Identify which cell holds the provided text, then report its (X, Y) central coordinate. 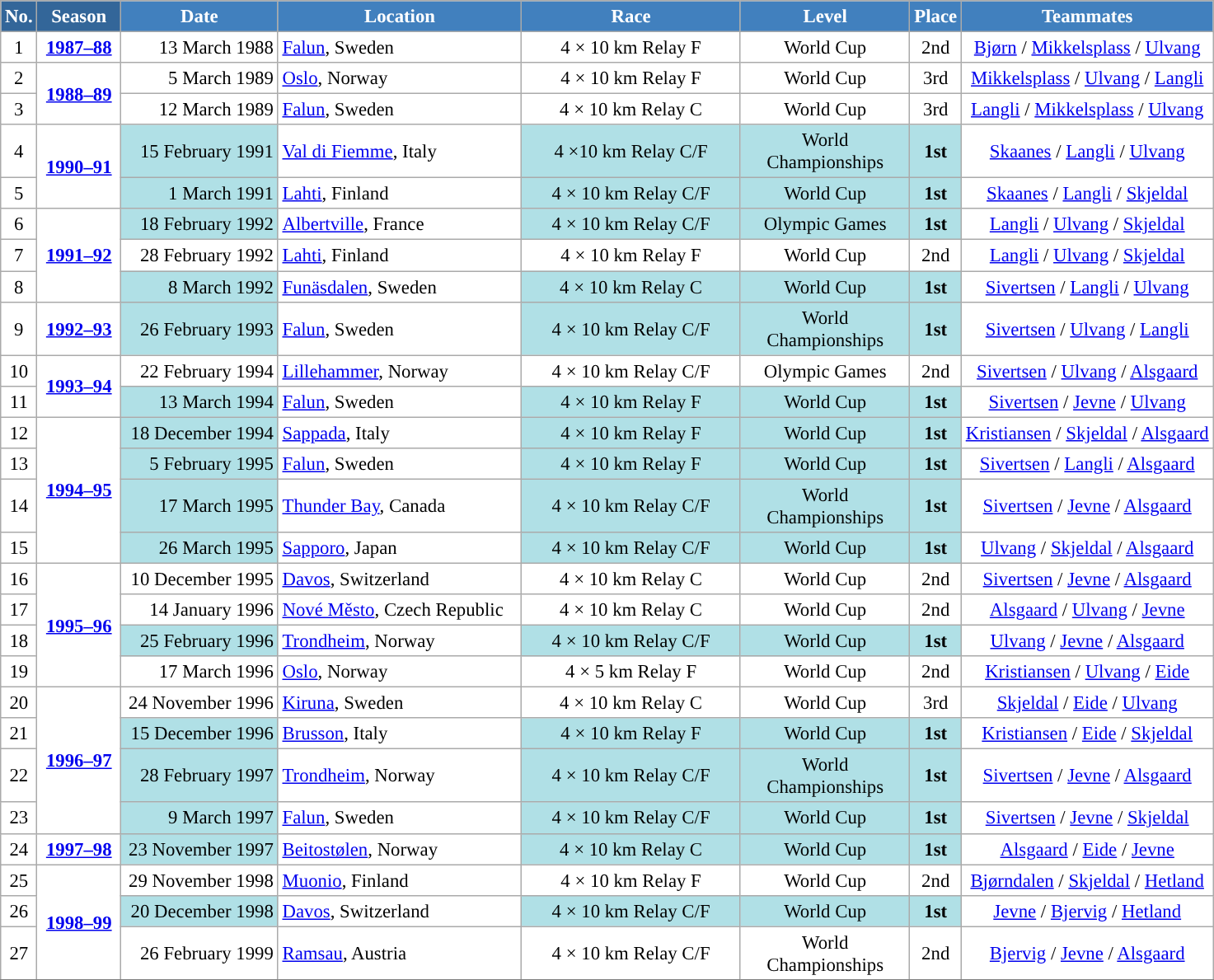
17 (19, 610)
Lillehammer, Norway (400, 371)
1996–97 (79, 760)
Sivertsen / Jevne / Ulvang (1087, 401)
Sappada, Italy (400, 433)
19 (19, 672)
Bjørn / Mikkelsplass / Ulvang (1087, 48)
10 December 1995 (199, 579)
15 (19, 548)
5 February 1995 (199, 464)
Albertville, France (400, 225)
4 ×10 km Relay C/F (631, 152)
13 (19, 464)
Kiruna, Sweden (400, 703)
11 (19, 401)
2 (19, 78)
Alsgaard / Ulvang / Jevne (1087, 610)
Ramsau, Austria (400, 953)
Date (199, 16)
Sivertsen / Langli / Ulvang (1087, 287)
13 March 1988 (199, 48)
Sivertsen / Ulvang / Langli (1087, 328)
15 February 1991 (199, 152)
28 February 1992 (199, 256)
Season (79, 16)
26 (19, 911)
Alsgaard / Eide / Jevne (1087, 849)
1998–99 (79, 922)
1991–92 (79, 256)
1995–96 (79, 625)
26 February 1993 (199, 328)
Location (400, 16)
23 November 1997 (199, 849)
17 March 1995 (199, 506)
Sivertsen / Ulvang / Alsgaard (1087, 371)
Kristiansen / Skjeldal / Alsgaard (1087, 433)
1992–93 (79, 328)
12 (19, 433)
Kristiansen / Eide / Skjeldal (1087, 734)
Sivertsen / Langli / Alsgaard (1087, 464)
5 March 1989 (199, 78)
22 (19, 776)
17 March 1996 (199, 672)
Ulvang / Skjeldal / Alsgaard (1087, 548)
Kristiansen / Ulvang / Eide (1087, 672)
13 March 1994 (199, 401)
Beitostølen, Norway (400, 849)
Nové Město, Czech Republic (400, 610)
8 March 1992 (199, 287)
1 (19, 48)
Teammates (1087, 16)
Langli / Mikkelsplass / Ulvang (1087, 110)
Funäsdalen, Sweden (400, 287)
25 February 1996 (199, 641)
20 December 1998 (199, 911)
18 (19, 641)
Muonio, Finland (400, 880)
18 February 1992 (199, 225)
1990–91 (79, 166)
Jevne / Bjervig / Hetland (1087, 911)
Mikkelsplass / Ulvang / Langli (1087, 78)
Bjervig / Jevne / Alsgaard (1087, 953)
1997–98 (79, 849)
7 (19, 256)
3 (19, 110)
18 December 1994 (199, 433)
23 (19, 818)
16 (19, 579)
10 (19, 371)
1994–95 (79, 490)
15 December 1996 (199, 734)
No. (19, 16)
4 (19, 152)
1988–89 (79, 94)
20 (19, 703)
Ulvang / Jevne / Alsgaard (1087, 641)
Sapporo, Japan (400, 548)
1987–88 (79, 48)
Skaanes / Langli / Ulvang (1087, 152)
9 (19, 328)
Thunder Bay, Canada (400, 506)
24 November 1996 (199, 703)
Level (825, 16)
5 (19, 194)
Skjeldal / Eide / Ulvang (1087, 703)
28 February 1997 (199, 776)
21 (19, 734)
29 November 1998 (199, 880)
Place (935, 16)
9 March 1997 (199, 818)
Brusson, Italy (400, 734)
14 (19, 506)
27 (19, 953)
Race (631, 16)
14 January 1996 (199, 610)
26 February 1999 (199, 953)
Sivertsen / Jevne / Skjeldal (1087, 818)
26 March 1995 (199, 548)
12 March 1989 (199, 110)
Skaanes / Langli / Skjeldal (1087, 194)
Val di Fiemme, Italy (400, 152)
4 × 5 km Relay F (631, 672)
6 (19, 225)
1 March 1991 (199, 194)
1993–94 (79, 386)
24 (19, 849)
25 (19, 880)
8 (19, 287)
22 February 1994 (199, 371)
Bjørndalen / Skjeldal / Hetland (1087, 880)
